Determine the [X, Y] coordinate at the center of the cell enclosing the given text.  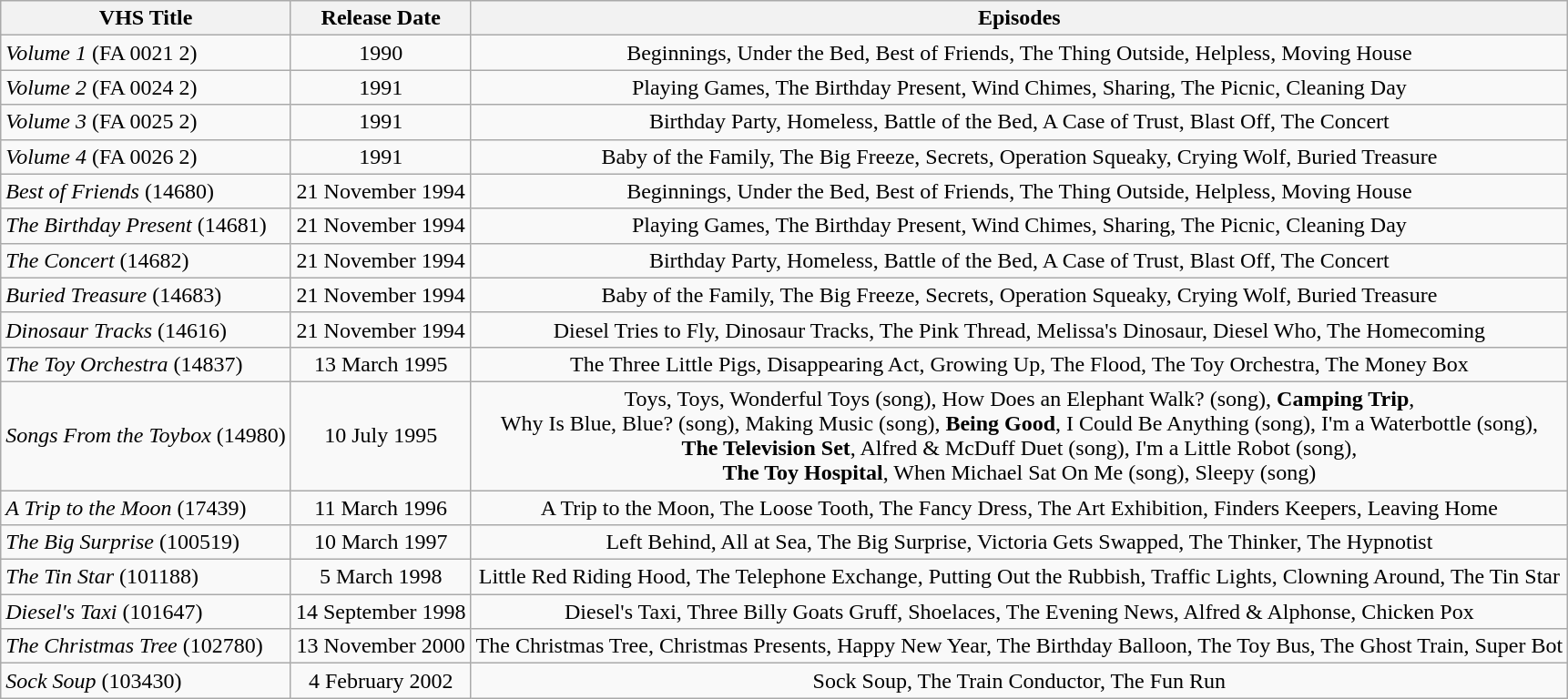
Left Behind, All at Sea, The Big Surprise, Victoria Gets Swapped, The Thinker, The Hypnotist [1020, 542]
Release Date [381, 18]
Diesel's Taxi (101647) [146, 612]
Sock Soup (103430) [146, 681]
Best of Friends (14680) [146, 191]
VHS Title [146, 18]
13 November 2000 [381, 646]
The Tin Star (101188) [146, 577]
The Concert (14682) [146, 260]
Dinosaur Tracks (14616) [146, 329]
Diesel Tries to Fly, Dinosaur Tracks, The Pink Thread, Melissa's Dinosaur, Diesel Who, The Homecoming [1020, 329]
The Big Surprise (100519) [146, 542]
Volume 3 (FA 0025 2) [146, 122]
The Three Little Pigs, Disappearing Act, Growing Up, The Flood, The Toy Orchestra, The Money Box [1020, 364]
A Trip to the Moon, The Loose Tooth, The Fancy Dress, The Art Exhibition, Finders Keepers, Leaving Home [1020, 507]
Sock Soup, The Train Conductor, The Fun Run [1020, 681]
11 March 1996 [381, 507]
Diesel's Taxi, Three Billy Goats Gruff, Shoelaces, The Evening News, Alfred & Alphonse, Chicken Pox [1020, 612]
The Toy Orchestra (14837) [146, 364]
Volume 4 (FA 0026 2) [146, 157]
Volume 2 (FA 0024 2) [146, 87]
Volume 1 (FA 0021 2) [146, 53]
1990 [381, 53]
5 March 1998 [381, 577]
The Christmas Tree (102780) [146, 646]
Songs From the Toybox (14980) [146, 435]
A Trip to the Moon (17439) [146, 507]
13 March 1995 [381, 364]
Little Red Riding Hood, The Telephone Exchange, Putting Out the Rubbish, Traffic Lights, Clowning Around, The Tin Star [1020, 577]
10 July 1995 [381, 435]
Buried Treasure (14683) [146, 295]
The Christmas Tree, Christmas Presents, Happy New Year, The Birthday Balloon, The Toy Bus, The Ghost Train, Super Bot [1020, 646]
The Birthday Present (14681) [146, 226]
4 February 2002 [381, 681]
Episodes [1020, 18]
10 March 1997 [381, 542]
14 September 1998 [381, 612]
